From the cell containing the given text, extract its center point as [X, Y] coordinate. 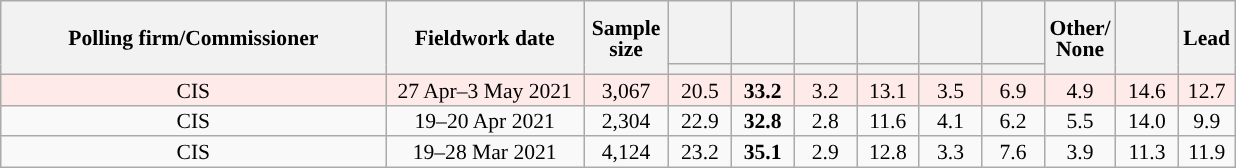
32.8 [762, 120]
6.2 [1014, 120]
5.5 [1080, 120]
3.2 [826, 90]
9.9 [1206, 120]
2.8 [826, 120]
Polling firm/Commissioner [194, 38]
2,304 [626, 120]
4.1 [950, 120]
14.0 [1148, 120]
20.5 [700, 90]
33.2 [762, 90]
19–28 Mar 2021 [485, 152]
Lead [1206, 38]
35.1 [762, 152]
13.1 [888, 90]
27 Apr–3 May 2021 [485, 90]
Sample size [626, 38]
11.3 [1148, 152]
3.3 [950, 152]
14.6 [1148, 90]
3.9 [1080, 152]
4,124 [626, 152]
11.6 [888, 120]
4.9 [1080, 90]
23.2 [700, 152]
3.5 [950, 90]
3,067 [626, 90]
7.6 [1014, 152]
6.9 [1014, 90]
Fieldwork date [485, 38]
11.9 [1206, 152]
12.7 [1206, 90]
Other/None [1080, 38]
12.8 [888, 152]
2.9 [826, 152]
19–20 Apr 2021 [485, 120]
22.9 [700, 120]
